Find where the given text appears and provide that cell's center as (x, y) coordinate. 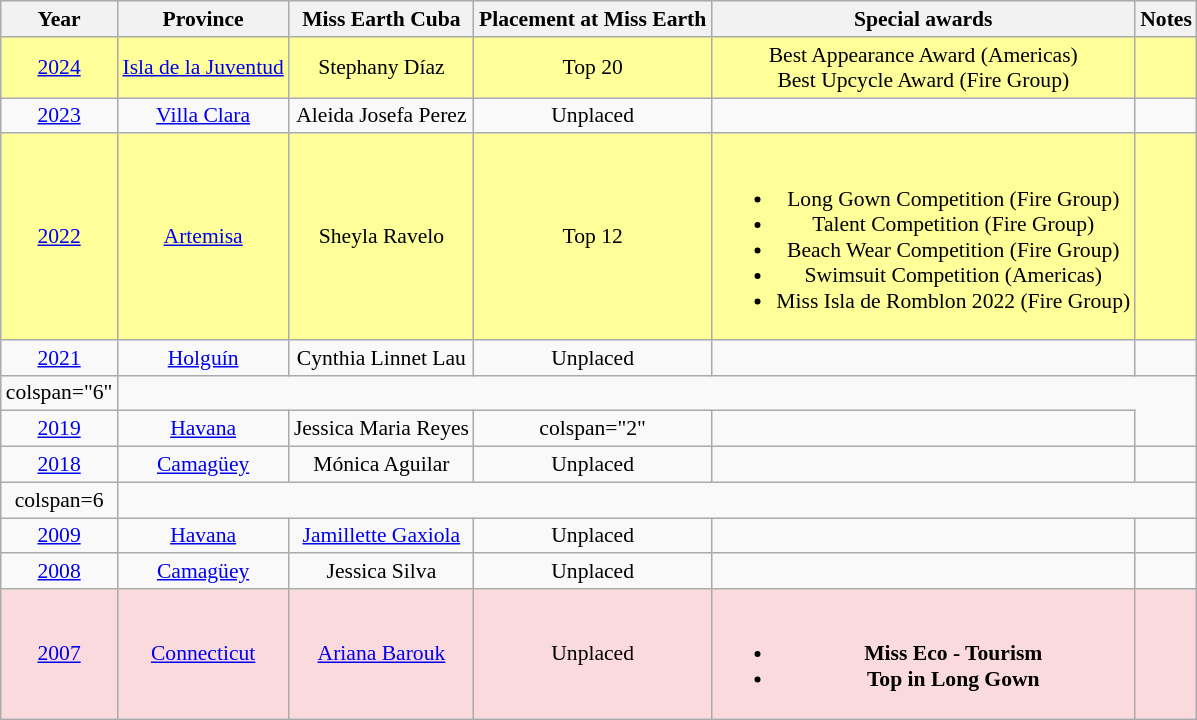
Cynthia Linnet Lau (382, 358)
2008 (60, 572)
Miss Eco - TourismTop in Long Gown (923, 654)
Top 20 (592, 68)
Jessica Silva (382, 572)
Mónica Aguilar (382, 465)
Year (60, 19)
2009 (60, 536)
Jessica Maria Reyes (382, 429)
Villa Clara (202, 116)
Ariana Barouk (382, 654)
Sheyla Ravelo (382, 237)
2024 (60, 68)
Holguín (202, 358)
Stephany Díaz (382, 68)
Province (202, 19)
2023 (60, 116)
Artemisa (202, 237)
Notes (1166, 19)
Aleida Josefa Perez (382, 116)
Jamillette Gaxiola (382, 536)
Top 12 (592, 237)
2021 (60, 358)
Miss Earth Cuba (382, 19)
2019 (60, 429)
Special awards (923, 19)
colspan=6 (60, 500)
2022 (60, 237)
colspan="6" (60, 393)
2007 (60, 654)
colspan="2" (592, 429)
Best Appearance Award (Americas)Best Upcycle Award (Fire Group) (923, 68)
2018 (60, 465)
Placement at Miss Earth (592, 19)
Connecticut (202, 654)
Isla de la Juventud (202, 68)
